Return [X, Y] of the center of cell containing provided text 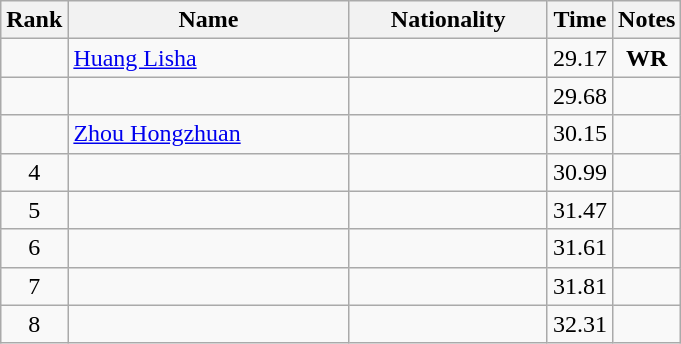
4 [34, 172]
30.15 [580, 134]
5 [34, 210]
6 [34, 248]
29.68 [580, 96]
7 [34, 286]
31.81 [580, 286]
WR [647, 58]
29.17 [580, 58]
31.61 [580, 248]
32.31 [580, 324]
31.47 [580, 210]
Zhou Hongzhuan [208, 134]
Name [208, 20]
Huang Lisha [208, 58]
Rank [34, 20]
Notes [647, 20]
Nationality [448, 20]
Time [580, 20]
8 [34, 324]
30.99 [580, 172]
